Return [X, Y] of the center of cell containing provided text 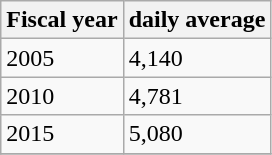
4,781 [197, 96]
4,140 [197, 58]
5,080 [197, 134]
2010 [62, 96]
daily average [197, 20]
2015 [62, 134]
Fiscal year [62, 20]
2005 [62, 58]
